Pinpoint the cell where the given text exists, returning its [x, y] midpoint coordinate. 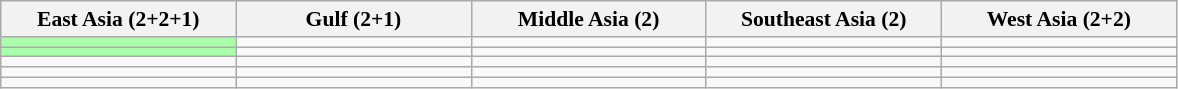
West Asia (2+2) [1058, 19]
East Asia (2+2+1) [118, 19]
Southeast Asia (2) [824, 19]
Middle Asia (2) [588, 19]
Gulf (2+1) [354, 19]
